Search for the cell housing the specified text and yield its [x, y] center coordinate. 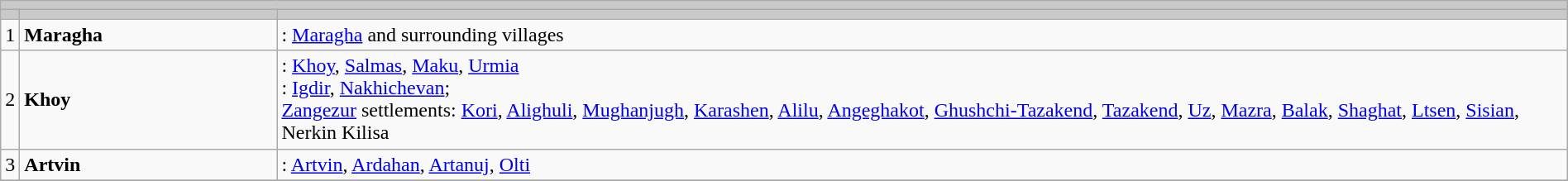
Khoy [149, 99]
2 [10, 99]
Maragha [149, 35]
: Maragha and surrounding villages [922, 35]
3 [10, 164]
Artvin [149, 164]
1 [10, 35]
: Artvin, Ardahan, Artanuj, Olti [922, 164]
